Detect which cell encompasses the target text, then output its [X, Y] center coordinate. 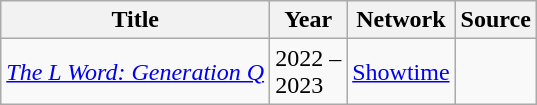
Title [136, 20]
Year [308, 20]
Network [401, 20]
Showtime [401, 72]
The L Word: Generation Q [136, 72]
Source [496, 20]
2022 –2023 [308, 72]
